Extract the (X, Y) coordinate from the center of the cell holding the provided text.  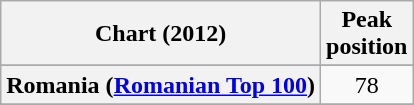
Romania (Romanian Top 100) (161, 85)
Chart (2012) (161, 34)
Peakposition (367, 34)
78 (367, 85)
